Locate the cell with the specified text and output its (X, Y) center coordinate. 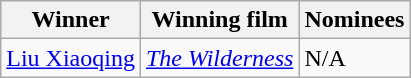
Liu Xiaoqing (71, 58)
The Wilderness (219, 58)
Winner (71, 20)
Nominees (354, 20)
Winning film (219, 20)
N/A (354, 58)
